Provide the [x, y] coordinate of the cell's center where the given text is located.  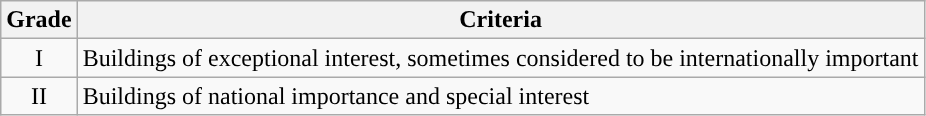
Grade [39, 20]
Criteria [500, 20]
II [39, 96]
Buildings of exceptional interest, sometimes considered to be internationally important [500, 58]
Buildings of national importance and special interest [500, 96]
I [39, 58]
